Locate the cell with the specified text and output its (X, Y) center coordinate. 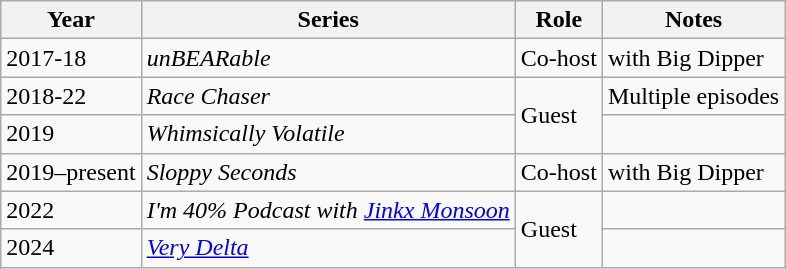
Race Chaser (328, 96)
Whimsically Volatile (328, 134)
2022 (71, 210)
Multiple episodes (693, 96)
Notes (693, 20)
Very Delta (328, 248)
Sloppy Seconds (328, 172)
Year (71, 20)
2019 (71, 134)
unBEARable (328, 58)
2024 (71, 248)
2017-18 (71, 58)
Role (558, 20)
2019–present (71, 172)
Series (328, 20)
2018-22 (71, 96)
I'm 40% Podcast with Jinkx Monsoon (328, 210)
